Return the (X, Y) coordinate for the center point of the cell that contains the specified text.  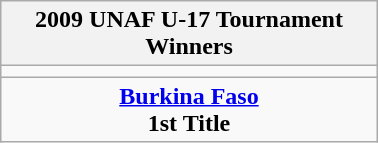
2009 UNAF U-17 Tournament Winners (189, 34)
Burkina Faso1st Title (189, 110)
